Return the (x, y) coordinate for the center point of the cell that contains the specified text.  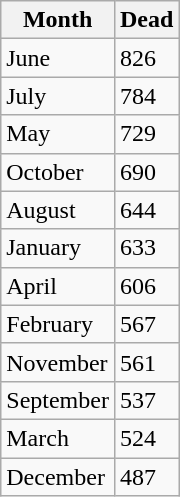
July (58, 96)
October (58, 172)
August (58, 210)
826 (146, 58)
487 (146, 477)
690 (146, 172)
June (58, 58)
606 (146, 286)
September (58, 400)
524 (146, 438)
561 (146, 362)
Dead (146, 20)
567 (146, 324)
December (58, 477)
May (58, 134)
April (58, 286)
729 (146, 134)
784 (146, 96)
February (58, 324)
Month (58, 20)
March (58, 438)
537 (146, 400)
644 (146, 210)
November (58, 362)
January (58, 248)
633 (146, 248)
